Return (X, Y) of the center of cell containing provided text 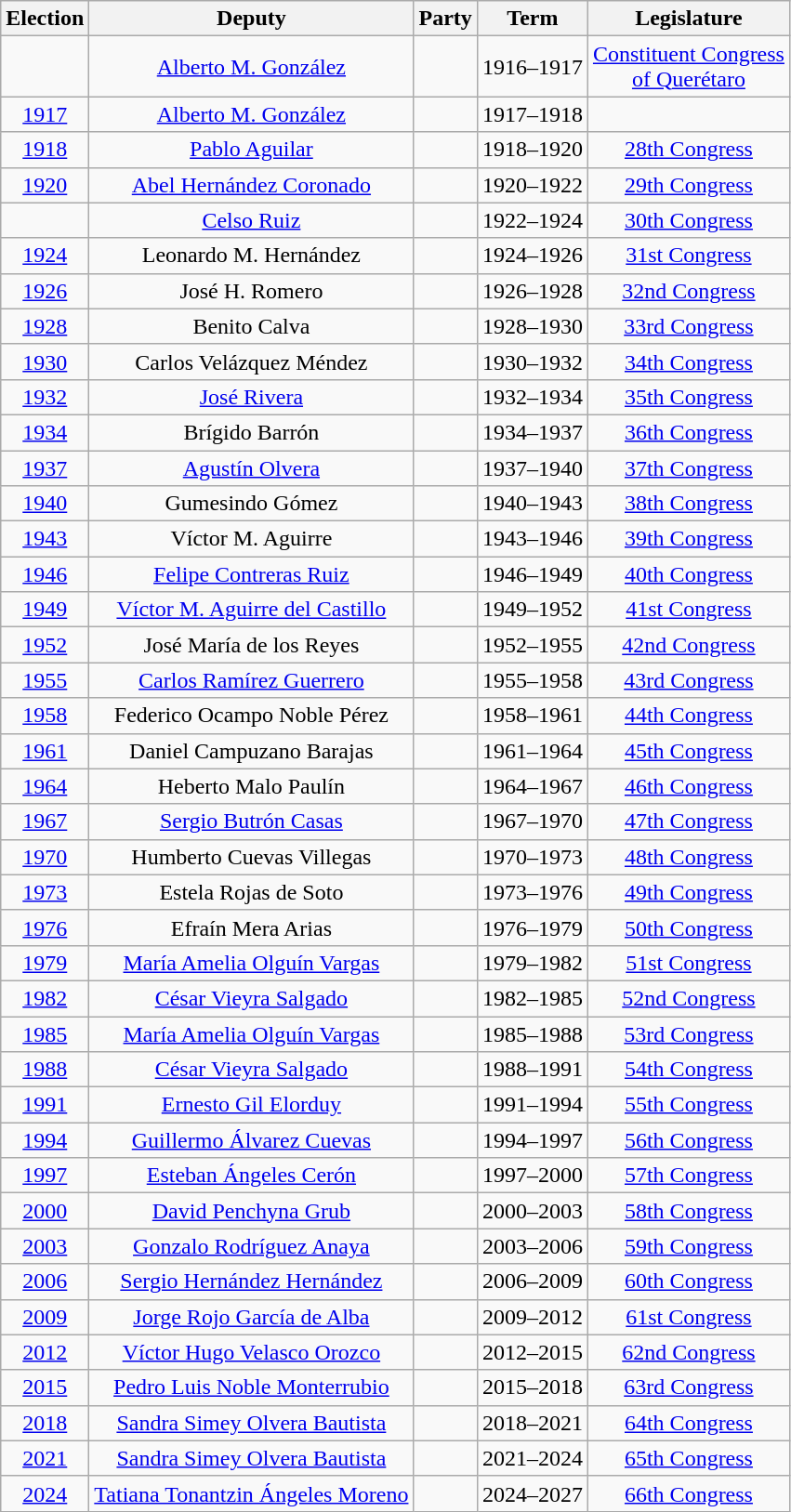
1928 (45, 326)
1926 (45, 291)
32nd Congress (688, 291)
2015 (45, 1387)
1958 (45, 716)
Humberto Cuevas Villegas (251, 857)
34th Congress (688, 362)
Pablo Aguilar (251, 150)
1958–1961 (532, 716)
1924 (45, 256)
1943–1946 (532, 539)
1982 (45, 998)
60th Congress (688, 1282)
1937–1940 (532, 467)
58th Congress (688, 1211)
Guillermo Álvarez Cuevas (251, 1140)
1918 (45, 150)
Jorge Rojo García de Alba (251, 1317)
Term (532, 19)
José Rivera (251, 397)
Carlos Ramírez Guerrero (251, 680)
2024–2027 (532, 1493)
30th Congress (688, 220)
33rd Congress (688, 326)
Efraín Mera Arias (251, 927)
36th Congress (688, 432)
1955–1958 (532, 680)
1946–1949 (532, 574)
Party (445, 19)
1979 (45, 963)
Víctor M. Aguirre del Castillo (251, 610)
Felipe Contreras Ruiz (251, 574)
1917 (45, 114)
1985–1988 (532, 1034)
1940 (45, 504)
62nd Congress (688, 1352)
2000 (45, 1211)
37th Congress (688, 467)
1932–1934 (532, 397)
Legislature (688, 19)
1955 (45, 680)
2009 (45, 1317)
1988 (45, 1070)
1964 (45, 786)
Estela Rojas de Soto (251, 892)
1976–1979 (532, 927)
53rd Congress (688, 1034)
2018–2021 (532, 1423)
31st Congress (688, 256)
Esteban Ángeles Cerón (251, 1176)
1970 (45, 857)
1926–1928 (532, 291)
1973–1976 (532, 892)
2015–2018 (532, 1387)
1979–1982 (532, 963)
Heberto Malo Paulín (251, 786)
1916–1917 (532, 67)
2003–2006 (532, 1246)
1994 (45, 1140)
Víctor M. Aguirre (251, 539)
1920–1922 (532, 185)
1952–1955 (532, 645)
1976 (45, 927)
Gumesindo Gómez (251, 504)
2012–2015 (532, 1352)
1991–1994 (532, 1105)
Sergio Hernández Hernández (251, 1282)
1967–1970 (532, 822)
1988–1991 (532, 1070)
Celso Ruiz (251, 220)
1928–1930 (532, 326)
1982–1985 (532, 998)
29th Congress (688, 185)
1970–1973 (532, 857)
66th Congress (688, 1493)
Benito Calva (251, 326)
1930–1932 (532, 362)
Federico Ocampo Noble Pérez (251, 716)
1949 (45, 610)
40th Congress (688, 574)
42nd Congress (688, 645)
52nd Congress (688, 998)
1940–1943 (532, 504)
1991 (45, 1105)
1943 (45, 539)
1917–1918 (532, 114)
1949–1952 (532, 610)
Daniel Campuzano Barajas (251, 751)
David Penchyna Grub (251, 1211)
1964–1967 (532, 786)
1932 (45, 397)
1930 (45, 362)
64th Congress (688, 1423)
1946 (45, 574)
39th Congress (688, 539)
Abel Hernández Coronado (251, 185)
1973 (45, 892)
1922–1924 (532, 220)
48th Congress (688, 857)
Pedro Luis Noble Monterrubio (251, 1387)
2009–2012 (532, 1317)
54th Congress (688, 1070)
56th Congress (688, 1140)
José H. Romero (251, 291)
59th Congress (688, 1246)
49th Congress (688, 892)
2000–2003 (532, 1211)
51st Congress (688, 963)
1934 (45, 432)
Gonzalo Rodríguez Anaya (251, 1246)
1952 (45, 645)
1961 (45, 751)
Agustín Olvera (251, 467)
Constituent Congressof Querétaro (688, 67)
2012 (45, 1352)
43rd Congress (688, 680)
1967 (45, 822)
Sergio Butrón Casas (251, 822)
2003 (45, 1246)
50th Congress (688, 927)
1937 (45, 467)
2006 (45, 1282)
1994–1997 (532, 1140)
2006–2009 (532, 1282)
1920 (45, 185)
Víctor Hugo Velasco Orozco (251, 1352)
Leonardo M. Hernández (251, 256)
44th Congress (688, 716)
Brígido Barrón (251, 432)
57th Congress (688, 1176)
46th Congress (688, 786)
Election (45, 19)
2018 (45, 1423)
1918–1920 (532, 150)
55th Congress (688, 1105)
2024 (45, 1493)
José María de los Reyes (251, 645)
1997 (45, 1176)
47th Congress (688, 822)
1985 (45, 1034)
Deputy (251, 19)
63rd Congress (688, 1387)
1997–2000 (532, 1176)
1924–1926 (532, 256)
1961–1964 (532, 751)
2021–2024 (532, 1458)
41st Congress (688, 610)
Ernesto Gil Elorduy (251, 1105)
35th Congress (688, 397)
38th Congress (688, 504)
61st Congress (688, 1317)
Tatiana Tonantzin Ángeles Moreno (251, 1493)
Carlos Velázquez Méndez (251, 362)
2021 (45, 1458)
1934–1937 (532, 432)
45th Congress (688, 751)
65th Congress (688, 1458)
28th Congress (688, 150)
